Return [x, y] of the center of cell containing provided text 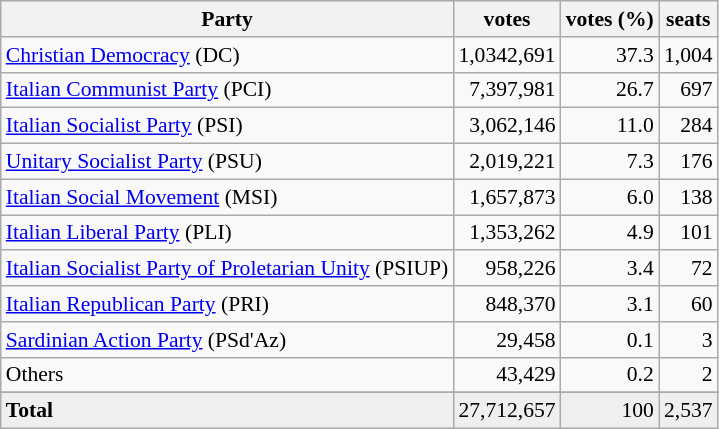
848,370 [506, 304]
1,657,873 [506, 197]
60 [688, 304]
seats [688, 19]
2,019,221 [506, 162]
Italian Republican Party (PRI) [228, 304]
3.1 [610, 304]
43,429 [506, 375]
3,062,146 [506, 126]
26.7 [610, 90]
138 [688, 197]
Total [228, 411]
72 [688, 269]
3.4 [610, 269]
284 [688, 126]
176 [688, 162]
Party [228, 19]
6.0 [610, 197]
1,0342,691 [506, 55]
votes [506, 19]
37.3 [610, 55]
4.9 [610, 233]
Italian Socialist Party (PSI) [228, 126]
Sardinian Action Party (PSd'Az) [228, 340]
697 [688, 90]
0.2 [610, 375]
Italian Communist Party (PCI) [228, 90]
29,458 [506, 340]
101 [688, 233]
Italian Liberal Party (PLI) [228, 233]
100 [610, 411]
7,397,981 [506, 90]
958,226 [506, 269]
Christian Democracy (DC) [228, 55]
0.1 [610, 340]
Unitary Socialist Party (PSU) [228, 162]
7.3 [610, 162]
Others [228, 375]
Italian Social Movement (MSI) [228, 197]
27,712,657 [506, 411]
votes (%) [610, 19]
1,004 [688, 55]
3 [688, 340]
11.0 [610, 126]
2,537 [688, 411]
1,353,262 [506, 233]
2 [688, 375]
Italian Socialist Party of Proletarian Unity (PSIUP) [228, 269]
